Return [X, Y] of the center of cell containing provided text 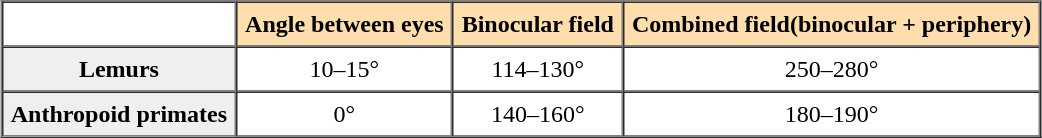
140–160° [538, 114]
Combined field(binocular + periphery) [832, 24]
180–190° [832, 114]
Lemurs [119, 68]
250–280° [832, 68]
Anthropoid primates [119, 114]
Binocular field [538, 24]
10–15° [344, 68]
0° [344, 114]
114–130° [538, 68]
Angle between eyes [344, 24]
